For the text-containing cell, return its midpoint in [x, y] coordinate format. 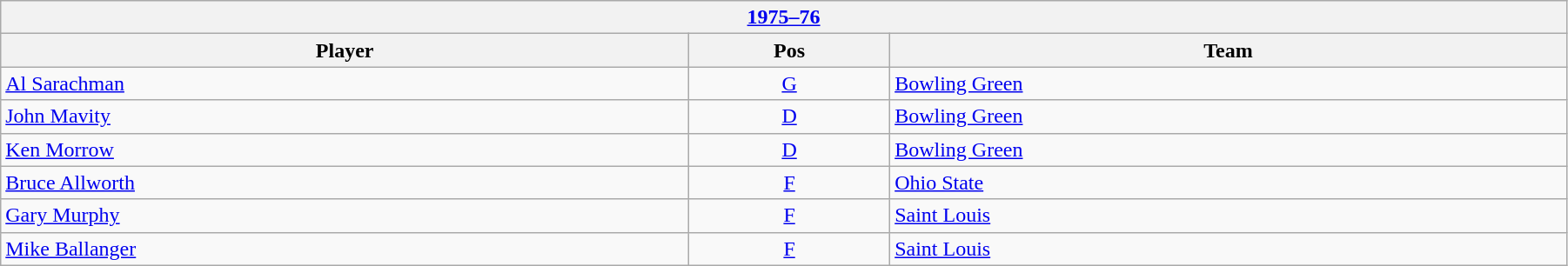
Al Sarachman [345, 83]
John Mavity [345, 116]
Team [1229, 50]
Bruce Allworth [345, 183]
Ohio State [1229, 183]
Player [345, 50]
Pos [790, 50]
Mike Ballanger [345, 249]
1975–76 [784, 17]
Ken Morrow [345, 150]
Gary Murphy [345, 216]
G [790, 83]
